Return the [X, Y] coordinate for the center point of the cell that contains the specified text.  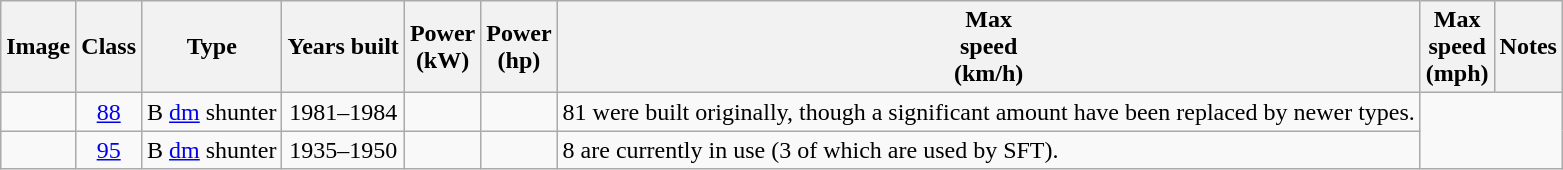
Class [109, 47]
1935–1950 [343, 150]
81 were built originally, though a significant amount have been replaced by newer types. [988, 112]
Power(hp) [519, 47]
Notes [1528, 47]
Power(kW) [442, 47]
Maxspeed(km/h) [988, 47]
Maxspeed(mph) [1457, 47]
Type [212, 47]
Years built [343, 47]
8 are currently in use (3 of which are used by SFT). [988, 150]
88 [109, 112]
95 [109, 150]
Image [38, 47]
1981–1984 [343, 112]
